Determine the (x, y) coordinate at the center of the cell enclosing the given text.  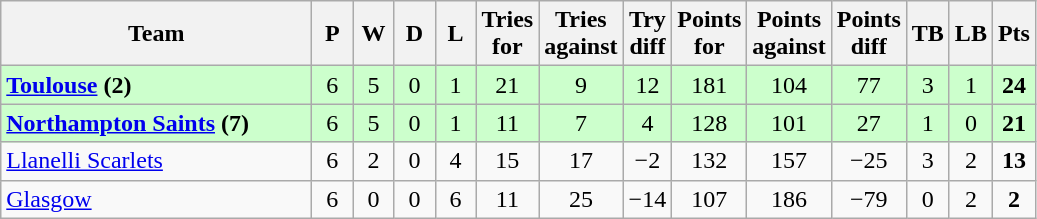
Glasgow (156, 199)
Toulouse (2) (156, 85)
104 (789, 85)
128 (710, 123)
Northampton Saints (7) (156, 123)
−25 (868, 161)
27 (868, 123)
25 (581, 199)
24 (1014, 85)
107 (710, 199)
−14 (648, 199)
W (374, 34)
132 (710, 161)
Team (156, 34)
157 (789, 161)
Tries for (508, 34)
9 (581, 85)
−79 (868, 199)
Points diff (868, 34)
13 (1014, 161)
LB (970, 34)
12 (648, 85)
17 (581, 161)
L (456, 34)
77 (868, 85)
181 (710, 85)
TB (928, 34)
Tries against (581, 34)
Pts (1014, 34)
186 (789, 199)
D (414, 34)
Try diff (648, 34)
Points against (789, 34)
Points for (710, 34)
15 (508, 161)
7 (581, 123)
101 (789, 123)
−2 (648, 161)
P (332, 34)
Llanelli Scarlets (156, 161)
